Scan for the cell matching the given text and deliver its [x, y] coordinate at center. 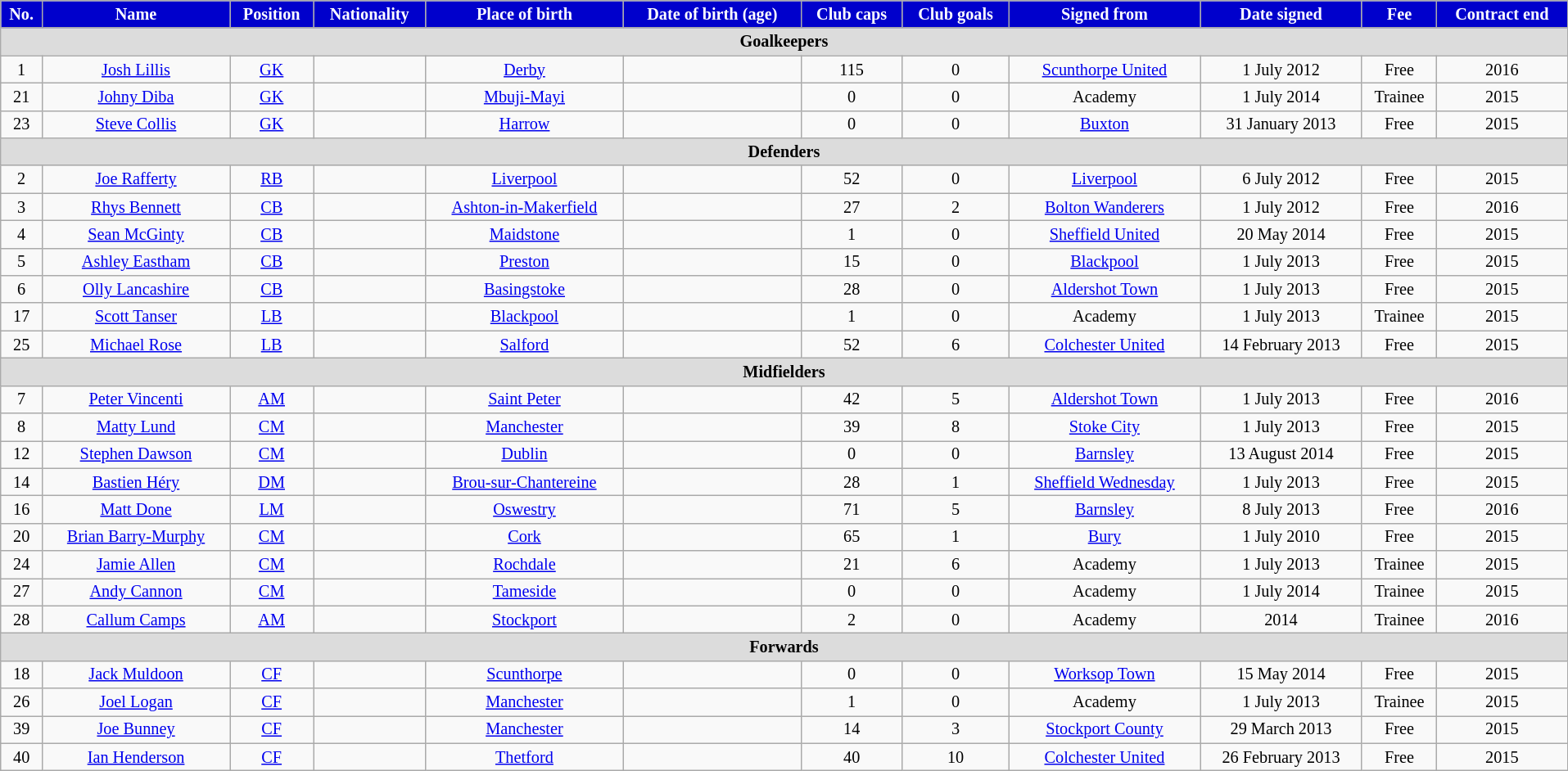
Jamie Allen [136, 564]
23 [21, 124]
Saint Peter [524, 399]
115 [852, 69]
65 [852, 537]
24 [21, 564]
Mbuji-Mayi [524, 97]
1 July 2010 [1281, 537]
Midfielders [784, 372]
Thetford [524, 757]
Brou-sur-Chantereine [524, 482]
42 [852, 399]
Stockport [524, 620]
Contract end [1502, 14]
Scunthorpe [524, 674]
Rhys Bennett [136, 207]
RB [272, 179]
Goalkeepers [784, 42]
Josh Lillis [136, 69]
DM [272, 482]
Club caps [852, 14]
20 May 2014 [1281, 234]
14 February 2013 [1281, 345]
Sheffield Wednesday [1104, 482]
Michael Rose [136, 345]
Sheffield United [1104, 234]
Maidstone [524, 234]
Peter Vincenti [136, 399]
Ashley Eastham [136, 262]
Derby [524, 69]
Stockport County [1104, 729]
Club goals [956, 14]
Tameside [524, 592]
Harrow [524, 124]
Joe Rafferty [136, 179]
Basingstoke [524, 289]
26 February 2013 [1281, 757]
Name [136, 14]
Matty Lund [136, 426]
Joel Logan [136, 701]
Position [272, 14]
2014 [1281, 620]
Bolton Wanderers [1104, 207]
71 [852, 509]
Date of birth (age) [712, 14]
17 [21, 317]
Forwards [784, 647]
Salford [524, 345]
13 August 2014 [1281, 454]
18 [21, 674]
Jack Muldoon [136, 674]
Nationality [370, 14]
Defenders [784, 151]
Joe Bunney [136, 729]
Rochdale [524, 564]
15 [852, 262]
Buxton [1104, 124]
Bury [1104, 537]
7 [21, 399]
Stoke City [1104, 426]
Ian Henderson [136, 757]
Steve Collis [136, 124]
25 [21, 345]
Olly Lancashire [136, 289]
No. [21, 14]
Fee [1399, 14]
15 May 2014 [1281, 674]
Date signed [1281, 14]
Matt Done [136, 509]
Preston [524, 262]
Stephen Dawson [136, 454]
Sean McGinty [136, 234]
26 [21, 701]
31 January 2013 [1281, 124]
Dublin [524, 454]
Ashton-in-Makerfield [524, 207]
LM [272, 509]
Cork [524, 537]
20 [21, 537]
29 March 2013 [1281, 729]
Andy Cannon [136, 592]
Scott Tanser [136, 317]
Worksop Town [1104, 674]
10 [956, 757]
Oswestry [524, 509]
6 July 2012 [1281, 179]
Place of birth [524, 14]
Scunthorpe United [1104, 69]
12 [21, 454]
Signed from [1104, 14]
16 [21, 509]
4 [21, 234]
Johny Diba [136, 97]
Callum Camps [136, 620]
8 July 2013 [1281, 509]
Brian Barry-Murphy [136, 537]
Bastien Héry [136, 482]
